Identify which cell holds the provided text, then report its [x, y] central coordinate. 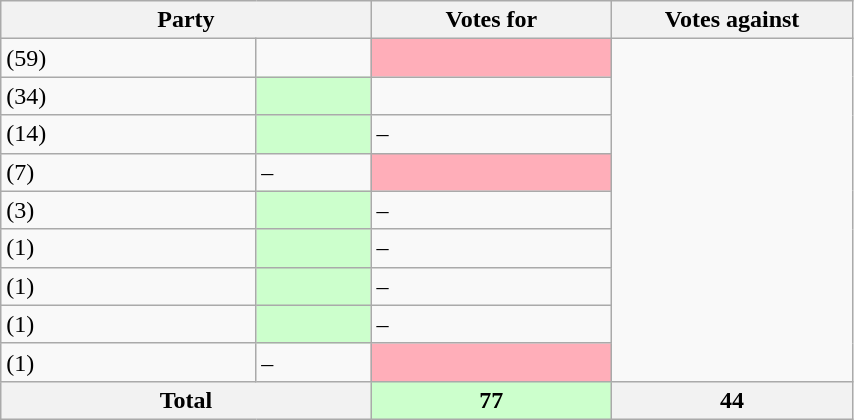
(7) [128, 172]
Total [186, 400]
(59) [128, 58]
77 [492, 400]
Votes against [732, 20]
44 [732, 400]
(14) [128, 134]
(34) [128, 96]
Party [186, 20]
(3) [128, 210]
Votes for [492, 20]
